Pinpoint the cell where the given text exists, returning its (X, Y) midpoint coordinate. 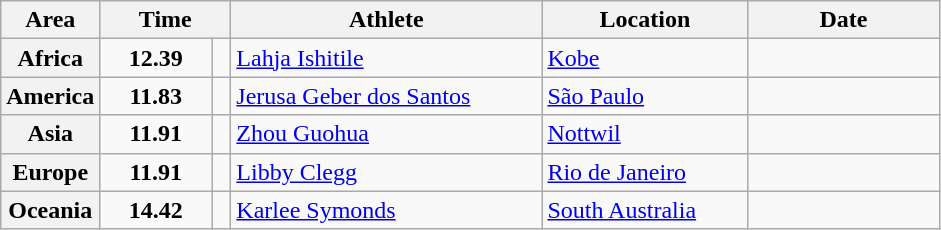
Date (844, 20)
Karlee Symonds (386, 210)
Location (645, 20)
Libby Clegg (386, 172)
Asia (50, 134)
Nottwil (645, 134)
12.39 (156, 58)
Africa (50, 58)
Lahja Ishitile (386, 58)
Oceania (50, 210)
Rio de Janeiro (645, 172)
Athlete (386, 20)
Kobe (645, 58)
Jerusa Geber dos Santos (386, 96)
São Paulo (645, 96)
Area (50, 20)
Zhou Guohua (386, 134)
Europe (50, 172)
11.83 (156, 96)
America (50, 96)
14.42 (156, 210)
South Australia (645, 210)
Time (166, 20)
